Determine the [x, y] coordinate at the center of the cell enclosing the given text.  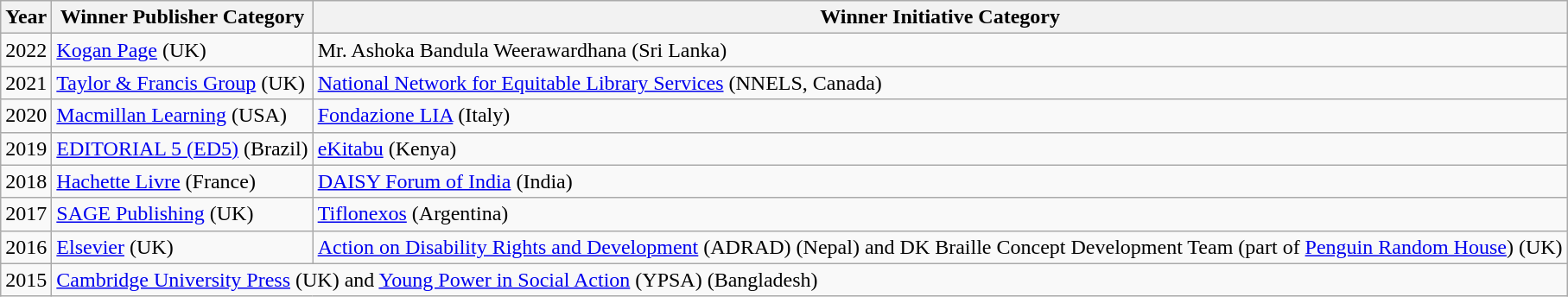
Year [26, 17]
National Network for Equitable Library Services (NNELS, Canada) [940, 83]
Cambridge University Press (UK) and Young Power in Social Action (YPSA) (Bangladesh) [809, 280]
2018 [26, 181]
Macmillan Learning (USA) [182, 116]
2015 [26, 280]
Hachette Livre (France) [182, 181]
2019 [26, 148]
EDITORIAL 5 (ED5) (Brazil) [182, 148]
Winner Initiative Category [940, 17]
Winner Publisher Category [182, 17]
Taylor & Francis Group (UK) [182, 83]
Tiflonexos (Argentina) [940, 214]
Action on Disability Rights and Development (ADRAD) (Nepal) and DK Braille Concept Development Team (part of Penguin Random House) (UK) [940, 247]
2022 [26, 50]
DAISY Forum of India (India) [940, 181]
2017 [26, 214]
2016 [26, 247]
2020 [26, 116]
Fondazione LIA (Italy) [940, 116]
Elsevier (UK) [182, 247]
Mr. Ashoka Bandula Weerawardhana (Sri Lanka) [940, 50]
eKitabu (Kenya) [940, 148]
2021 [26, 83]
Kogan Page (UK) [182, 50]
SAGE Publishing (UK) [182, 214]
